Scan for the cell matching the given text and deliver its (x, y) coordinate at center. 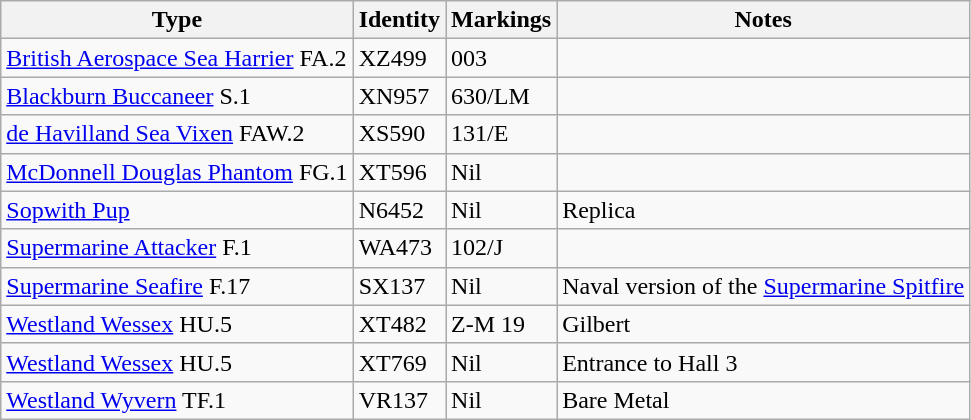
SX137 (399, 286)
de Havilland Sea Vixen FAW.2 (177, 134)
Gilbert (764, 324)
XS590 (399, 134)
Blackburn Buccaneer S.1 (177, 96)
XN957 (399, 96)
WA473 (399, 248)
XT769 (399, 362)
630/LM (502, 96)
Markings (502, 20)
XT596 (399, 172)
Sopwith Pup (177, 210)
Replica (764, 210)
Naval version of the Supermarine Spitfire (764, 286)
003 (502, 58)
XZ499 (399, 58)
McDonnell Douglas Phantom FG.1 (177, 172)
N6452 (399, 210)
102/J (502, 248)
Bare Metal (764, 400)
Supermarine Seafire F.17 (177, 286)
Type (177, 20)
Entrance to Hall 3 (764, 362)
Identity (399, 20)
Z-M 19 (502, 324)
XT482 (399, 324)
131/E (502, 134)
British Aerospace Sea Harrier FA.2 (177, 58)
Notes (764, 20)
Westland Wyvern TF.1 (177, 400)
VR137 (399, 400)
Supermarine Attacker F.1 (177, 248)
